Return the (X, Y) coordinate for the center point of the cell that contains the specified text.  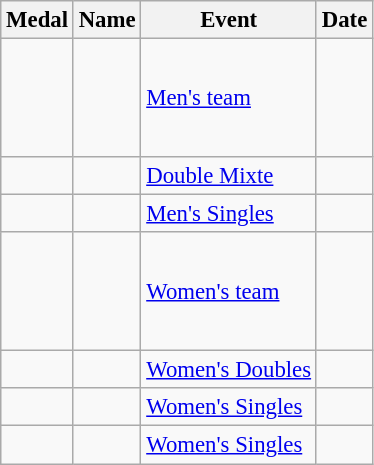
Name (107, 20)
Men's Singles (229, 214)
Double Mixte (229, 176)
Date (344, 20)
Women's team (229, 292)
Men's team (229, 98)
Women's Doubles (229, 370)
Event (229, 20)
Medal (38, 20)
